Detect which cell encompasses the target text, then output its [X, Y] center coordinate. 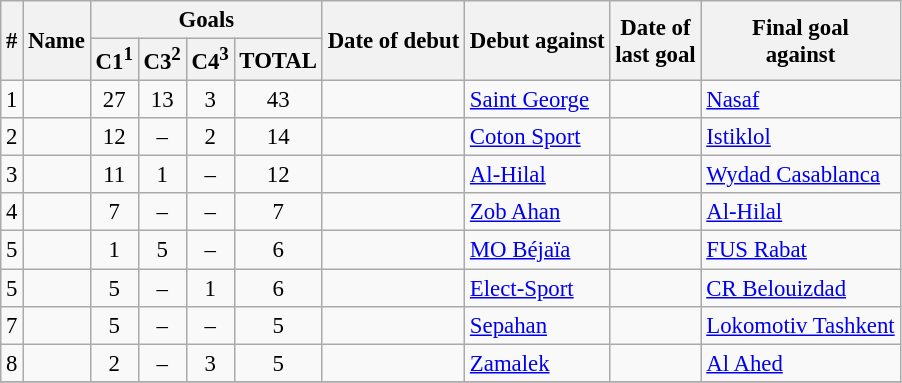
Goals [206, 20]
TOTAL [278, 60]
Date of debut [393, 41]
Al Ahed [800, 363]
Final goalagainst [800, 41]
11 [114, 175]
C43 [210, 60]
C11 [114, 60]
C32 [162, 60]
Saint George [538, 100]
Wydad Casablanca [800, 175]
43 [278, 100]
MO Béjaïa [538, 250]
Elect-Sport [538, 288]
Zamalek [538, 363]
Coton Sport [538, 137]
Zob Ahan [538, 213]
FUS Rabat [800, 250]
8 [12, 363]
13 [162, 100]
Lokomotiv Tashkent [800, 325]
Debut against [538, 41]
Nasaf [800, 100]
Istiklol [800, 137]
CR Belouizdad [800, 288]
27 [114, 100]
Sepahan [538, 325]
14 [278, 137]
Name [57, 41]
# [12, 41]
4 [12, 213]
Date oflast goal [656, 41]
